Return (x, y) of the center of cell containing provided text 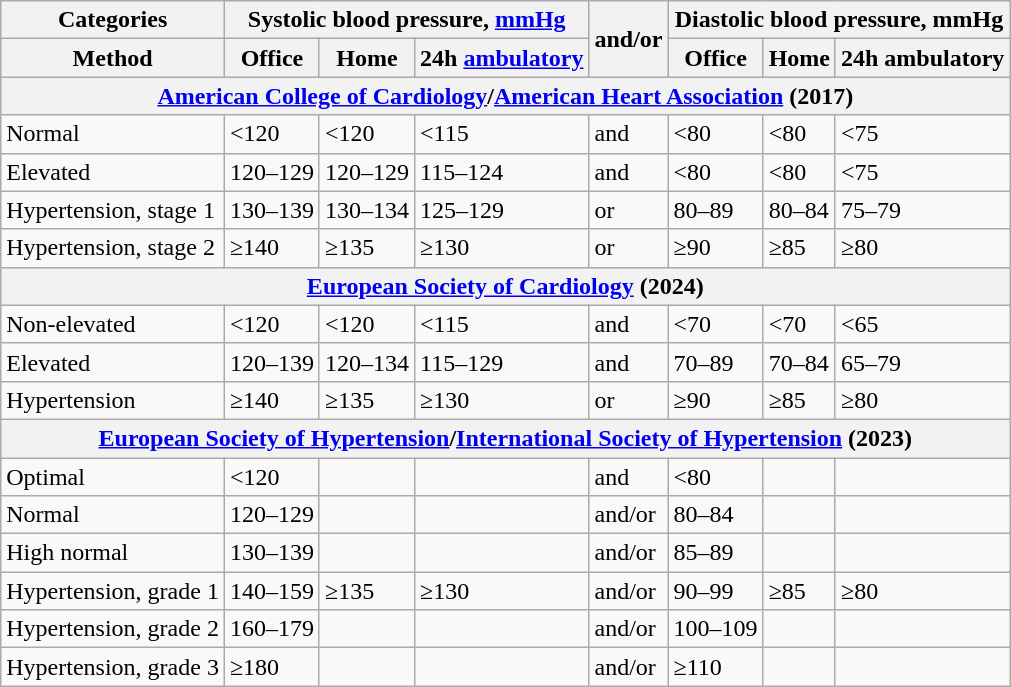
≥180 (272, 667)
Method (113, 58)
115–124 (502, 172)
<65 (922, 324)
130–134 (366, 210)
Hypertension, stage 2 (113, 248)
Optimal (113, 477)
140–159 (272, 591)
75–79 (922, 210)
High normal (113, 553)
90–99 (716, 591)
Hypertension, grade 1 (113, 591)
70–84 (799, 362)
80–89 (716, 210)
European Society of Hypertension/International Society of Hypertension (2023) (506, 438)
100–109 (716, 629)
Hypertension (113, 400)
70–89 (716, 362)
85–89 (716, 553)
120–134 (366, 362)
Systolic blood pressure, mmHg (406, 20)
≥110 (716, 667)
125–129 (502, 210)
120–139 (272, 362)
Hypertension, stage 1 (113, 210)
115–129 (502, 362)
American College of Cardiology/American Heart Association (2017) (506, 96)
Categories (113, 20)
Non-elevated (113, 324)
160–179 (272, 629)
65–79 (922, 362)
Hypertension, grade 3 (113, 667)
European Society of Cardiology (2024) (506, 286)
Diastolic blood pressure, mmHg (839, 20)
Hypertension, grade 2 (113, 629)
